Determine the (x, y) coordinate at the center of the cell enclosing the given text.  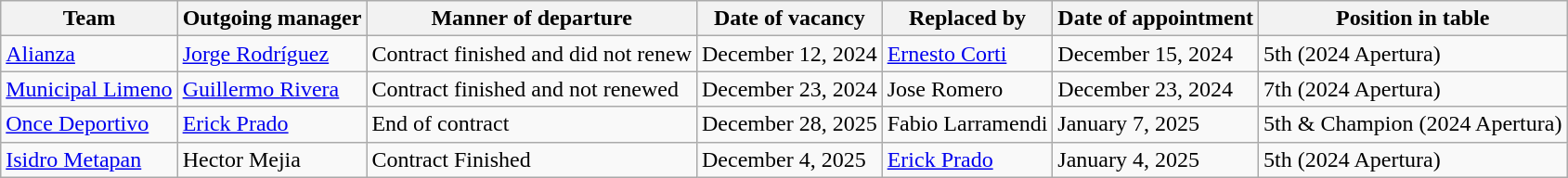
January 4, 2025 (1156, 159)
Hector Mejia (272, 159)
Manner of departure (532, 19)
Ernesto Corti (967, 54)
Contract finished and not renewed (532, 89)
Jose Romero (967, 89)
January 7, 2025 (1156, 124)
Once Deportivo (89, 124)
7th (2024 Apertura) (1413, 89)
December 28, 2025 (789, 124)
Alianza (89, 54)
End of contract (532, 124)
Date of appointment (1156, 19)
Contract Finished (532, 159)
Jorge Rodríguez (272, 54)
Guillermo Rivera (272, 89)
Isidro Metapan (89, 159)
Contract finished and did not renew (532, 54)
5th & Champion (2024 Apertura) (1413, 124)
December 15, 2024 (1156, 54)
Replaced by (967, 19)
Fabio Larramendi (967, 124)
Date of vacancy (789, 19)
Team (89, 19)
Municipal Limeno (89, 89)
December 12, 2024 (789, 54)
Position in table (1413, 19)
December 4, 2025 (789, 159)
Outgoing manager (272, 19)
